Return the (X, Y) coordinate for the center point of the cell that contains the specified text.  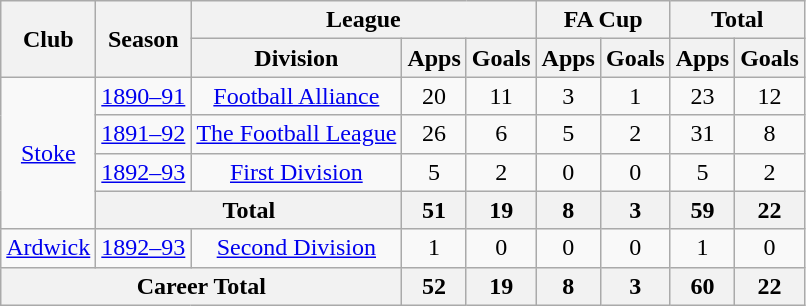
Second Division (296, 248)
Club (48, 39)
League (364, 20)
Stoke (48, 153)
6 (501, 134)
Season (144, 39)
The Football League (296, 134)
1891–92 (144, 134)
59 (702, 210)
52 (434, 286)
FA Cup (603, 20)
Division (296, 58)
60 (702, 286)
51 (434, 210)
Football Alliance (296, 96)
31 (702, 134)
12 (770, 96)
Career Total (202, 286)
26 (434, 134)
20 (434, 96)
23 (702, 96)
11 (501, 96)
1890–91 (144, 96)
First Division (296, 172)
Ardwick (48, 248)
